Pinpoint the cell where the given text exists, returning its [X, Y] midpoint coordinate. 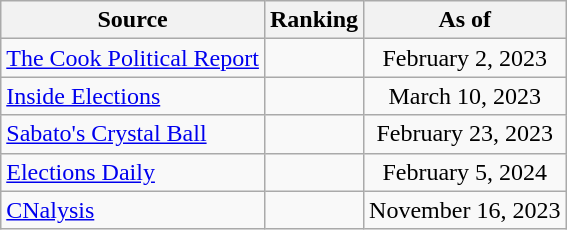
Sabato's Crystal Ball [133, 134]
CNalysis [133, 210]
March 10, 2023 [465, 96]
November 16, 2023 [465, 210]
February 23, 2023 [465, 134]
Ranking [314, 20]
February 2, 2023 [465, 58]
Source [133, 20]
February 5, 2024 [465, 172]
The Cook Political Report [133, 58]
As of [465, 20]
Inside Elections [133, 96]
Elections Daily [133, 172]
